Detect which cell encompasses the target text, then output its [x, y] center coordinate. 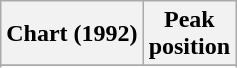
Peakposition [189, 34]
Chart (1992) [72, 34]
